Search for the cell housing the specified text and yield its [X, Y] center coordinate. 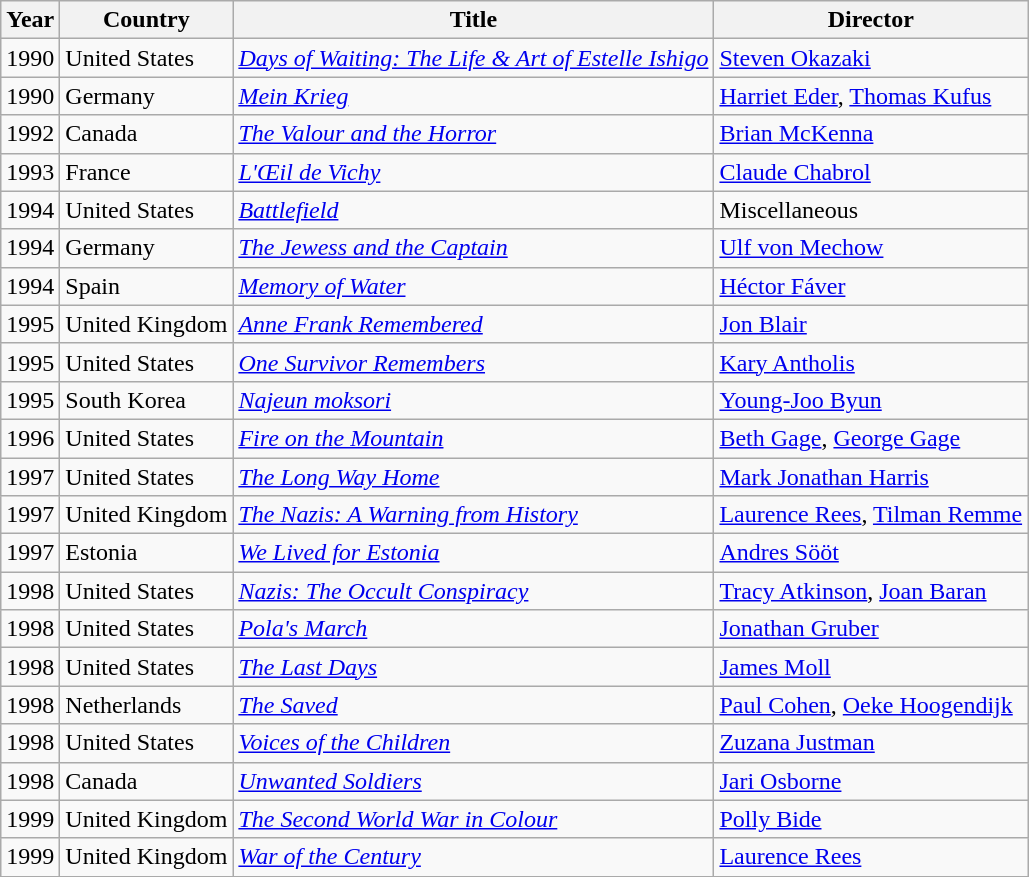
The Valour and the Horror [474, 134]
The Second World War in Colour [474, 819]
Netherlands [146, 705]
Steven Okazaki [871, 58]
The Last Days [474, 667]
James Moll [871, 667]
Claude Chabrol [871, 172]
Najeun moksori [474, 400]
Fire on the Mountain [474, 438]
Mark Jonathan Harris [871, 477]
One Survivor Remembers [474, 362]
South Korea [146, 400]
Spain [146, 286]
L'Œil de Vichy [474, 172]
Laurence Rees [871, 857]
Estonia [146, 553]
Unwanted Soldiers [474, 781]
Polly Bide [871, 819]
1996 [30, 438]
We Lived for Estonia [474, 553]
Beth Gage, George Gage [871, 438]
Nazis: The Occult Conspiracy [474, 591]
Zuzana Justman [871, 743]
Days of Waiting: The Life & Art of Estelle Ishigo [474, 58]
Paul Cohen, Oeke Hoogendijk [871, 705]
1993 [30, 172]
Héctor Fáver [871, 286]
War of the Century [474, 857]
Mein Krieg [474, 96]
Country [146, 20]
The Jewess and the Captain [474, 248]
Young-Joo Byun [871, 400]
Pola's March [474, 629]
France [146, 172]
The Nazis: A Warning from History [474, 515]
Anne Frank Remembered [474, 324]
Jonathan Gruber [871, 629]
Director [871, 20]
Kary Antholis [871, 362]
Ulf von Mechow [871, 248]
Year [30, 20]
Voices of the Children [474, 743]
Brian McKenna [871, 134]
Jari Osborne [871, 781]
Jon Blair [871, 324]
Title [474, 20]
Andres Sööt [871, 553]
The Long Way Home [474, 477]
Harriet Eder, Thomas Kufus [871, 96]
The Saved [474, 705]
Tracy Atkinson, Joan Baran [871, 591]
Battlefield [474, 210]
Laurence Rees, Tilman Remme [871, 515]
1992 [30, 134]
Miscellaneous [871, 210]
Memory of Water [474, 286]
